From the cell containing the given text, extract its center point as [X, Y] coordinate. 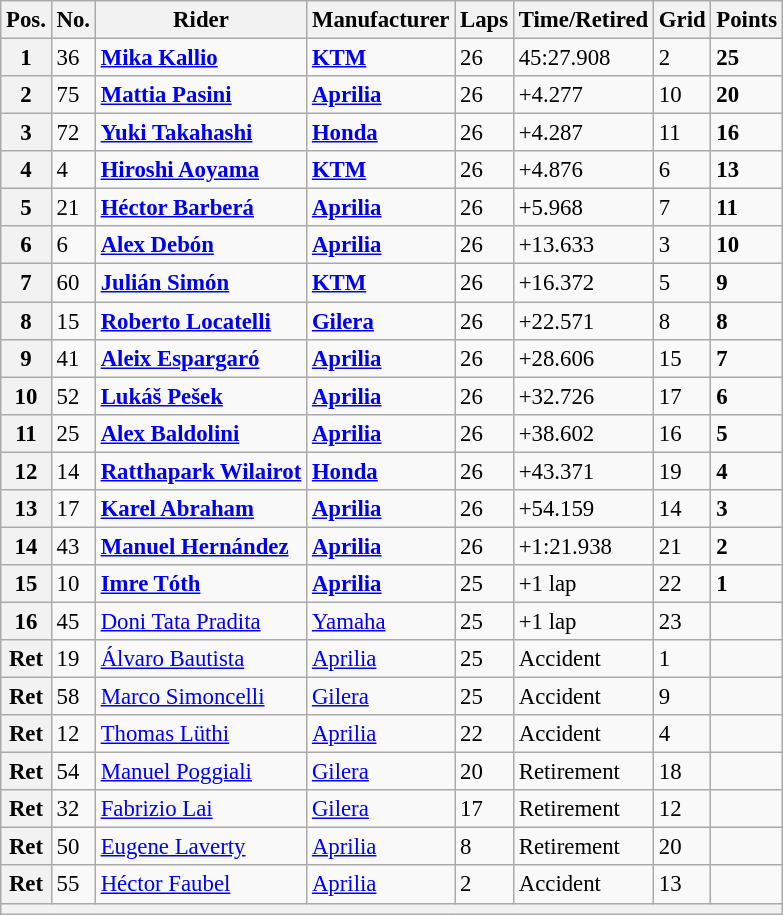
Time/Retired [583, 20]
+4.876 [583, 170]
Thomas Lüthi [200, 734]
+13.633 [583, 245]
+28.606 [583, 358]
Yamaha [381, 621]
55 [73, 885]
+38.602 [583, 433]
Grid [682, 20]
Pos. [26, 20]
43 [73, 546]
+32.726 [583, 396]
Mika Kallio [200, 58]
52 [73, 396]
+4.277 [583, 95]
58 [73, 697]
Yuki Takahashi [200, 133]
Karel Abraham [200, 509]
32 [73, 809]
+4.287 [583, 133]
Marco Simoncelli [200, 697]
Alex Baldolini [200, 433]
Héctor Faubel [200, 885]
41 [73, 358]
+16.372 [583, 283]
+1:21.938 [583, 546]
+22.571 [583, 321]
Álvaro Bautista [200, 659]
Julián Simón [200, 283]
Lukáš Pešek [200, 396]
No. [73, 20]
45 [73, 621]
Héctor Barberá [200, 208]
+5.968 [583, 208]
Mattia Pasini [200, 95]
+54.159 [583, 509]
Ratthapark Wilairot [200, 471]
Doni Tata Pradita [200, 621]
Hiroshi Aoyama [200, 170]
18 [682, 772]
Aleix Espargaró [200, 358]
Laps [484, 20]
Manuel Poggiali [200, 772]
45:27.908 [583, 58]
60 [73, 283]
54 [73, 772]
Points [746, 20]
Fabrizio Lai [200, 809]
Rider [200, 20]
Manuel Hernández [200, 546]
Alex Debón [200, 245]
50 [73, 847]
+43.371 [583, 471]
23 [682, 621]
Manufacturer [381, 20]
Eugene Laverty [200, 847]
Roberto Locatelli [200, 321]
Imre Tóth [200, 584]
75 [73, 95]
72 [73, 133]
36 [73, 58]
